Locate the cell with the specified text and output its [X, Y] center coordinate. 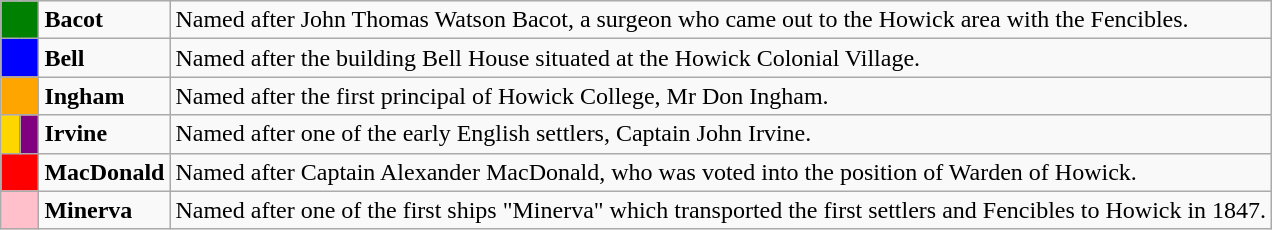
Named after one of the first ships "Minerva" which transported the first settlers and Fencibles to Howick in 1847. [721, 210]
Irvine [104, 134]
Named after John Thomas Watson Bacot, a surgeon who came out to the Howick area with the Fencibles. [721, 20]
Bacot [104, 20]
MacDonald [104, 172]
Named after the first principal of Howick College, Mr Don Ingham. [721, 96]
Minerva [104, 210]
Named after Captain Alexander MacDonald, who was voted into the position of Warden of Howick. [721, 172]
Ingham [104, 96]
Named after one of the early English settlers, Captain John Irvine. [721, 134]
Named after the building Bell House situated at the Howick Colonial Village. [721, 58]
Bell [104, 58]
